Determine the [x, y] coordinate at the center of the cell enclosing the given text.  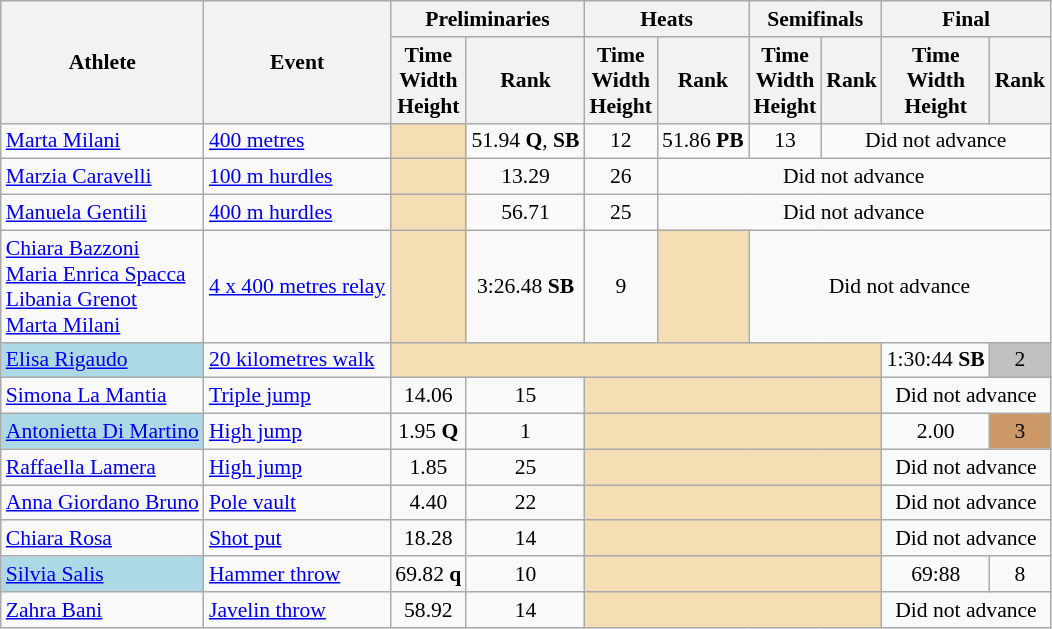
51.86 PB [703, 141]
Manuela Gentili [102, 213]
Elisa Rigaudo [102, 360]
Marzia Caravelli [102, 177]
1.95 Q [428, 432]
2 [1020, 360]
20 kilometres walk [297, 360]
Zahra Bani [102, 610]
13 [785, 141]
3 [1020, 432]
69:88 [936, 574]
Javelin throw [297, 610]
Event [297, 62]
13.29 [525, 177]
4.40 [428, 503]
Athlete [102, 62]
Chiara BazzoniMaria Enrica SpaccaLibania GrenotMarta Milani [102, 286]
69.82 q [428, 574]
9 [621, 286]
400 m hurdles [297, 213]
22 [525, 503]
Chiara Rosa [102, 539]
Raffaella Lamera [102, 467]
1 [525, 432]
Heats [667, 19]
58.92 [428, 610]
Anna Giordano Bruno [102, 503]
Silvia Salis [102, 574]
Antonietta Di Martino [102, 432]
3:26.48 SB [525, 286]
Shot put [297, 539]
15 [525, 396]
Triple jump [297, 396]
Semifinals [816, 19]
18.28 [428, 539]
8 [1020, 574]
100 m hurdles [297, 177]
14.06 [428, 396]
4 x 400 metres relay [297, 286]
1.85 [428, 467]
400 metres [297, 141]
Hammer throw [297, 574]
Pole vault [297, 503]
10 [525, 574]
51.94 Q, SB [525, 141]
Simona La Mantia [102, 396]
1:30:44 SB [936, 360]
Marta Milani [102, 141]
26 [621, 177]
Final [966, 19]
Preliminaries [487, 19]
12 [621, 141]
2.00 [936, 432]
56.71 [525, 213]
